Return [x, y] of the center of cell containing provided text 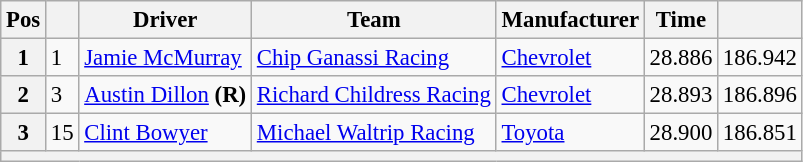
Driver [166, 20]
Pos [24, 20]
Michael Waltrip Racing [374, 133]
Toyota [570, 133]
Time [680, 20]
Manufacturer [570, 20]
Austin Dillon (R) [166, 95]
28.886 [680, 58]
Jamie McMurray [166, 58]
Richard Childress Racing [374, 95]
186.942 [760, 58]
15 [62, 133]
186.851 [760, 133]
186.896 [760, 95]
Chip Ganassi Racing [374, 58]
28.900 [680, 133]
Team [374, 20]
Clint Bowyer [166, 133]
28.893 [680, 95]
2 [24, 95]
